Output the [X, Y] coordinate of the center of the cell containing the given text.  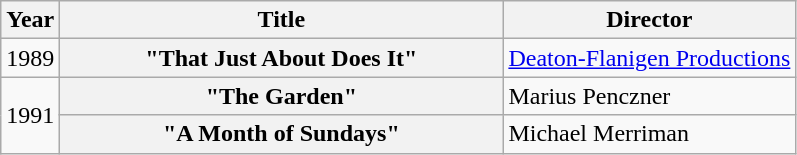
Year [30, 20]
"The Garden" [282, 96]
1991 [30, 115]
Title [282, 20]
1989 [30, 58]
Director [650, 20]
"A Month of Sundays" [282, 134]
Deaton-Flanigen Productions [650, 58]
Marius Penczner [650, 96]
Michael Merriman [650, 134]
"That Just About Does It" [282, 58]
